Provide the [X, Y] coordinate of the cell's center where the given text is located.  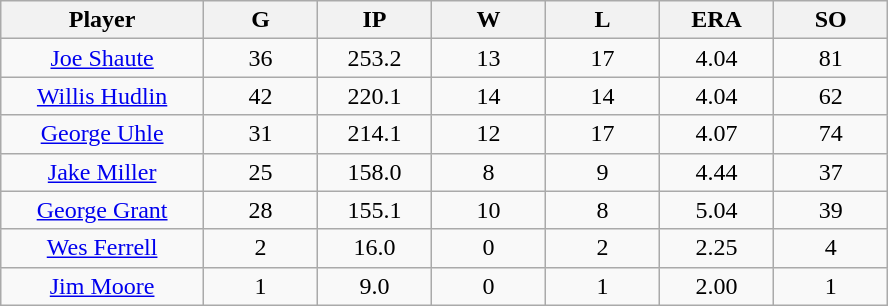
31 [260, 134]
25 [260, 172]
5.04 [717, 210]
2.25 [717, 248]
W [489, 20]
4.44 [717, 172]
4.07 [717, 134]
214.1 [375, 134]
36 [260, 58]
George Uhle [102, 134]
9.0 [375, 286]
Player [102, 20]
12 [489, 134]
2.00 [717, 286]
G [260, 20]
155.1 [375, 210]
39 [831, 210]
28 [260, 210]
Wes Ferrell [102, 248]
158.0 [375, 172]
9 [603, 172]
81 [831, 58]
13 [489, 58]
220.1 [375, 96]
4 [831, 248]
Jim Moore [102, 286]
Willis Hudlin [102, 96]
ERA [717, 20]
10 [489, 210]
George Grant [102, 210]
IP [375, 20]
74 [831, 134]
L [603, 20]
62 [831, 96]
Joe Shaute [102, 58]
37 [831, 172]
16.0 [375, 248]
253.2 [375, 58]
SO [831, 20]
42 [260, 96]
Jake Miller [102, 172]
